Provide the [X, Y] coordinate of the cell's center where the given text is located.  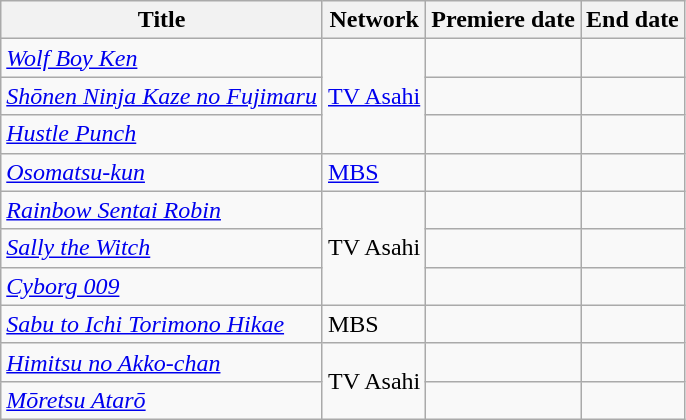
Network [374, 20]
End date [633, 20]
Rainbow Sentai Robin [162, 210]
Premiere date [504, 20]
Wolf Boy Ken [162, 58]
Osomatsu-kun [162, 172]
Sally the Witch [162, 248]
Hustle Punch [162, 134]
Sabu to Ichi Torimono Hikae [162, 324]
Cyborg 009 [162, 286]
Title [162, 20]
Mōretsu Atarō [162, 400]
Himitsu no Akko-chan [162, 362]
Shōnen Ninja Kaze no Fujimaru [162, 96]
